Determine the [x, y] coordinate at the center of the cell enclosing the given text.  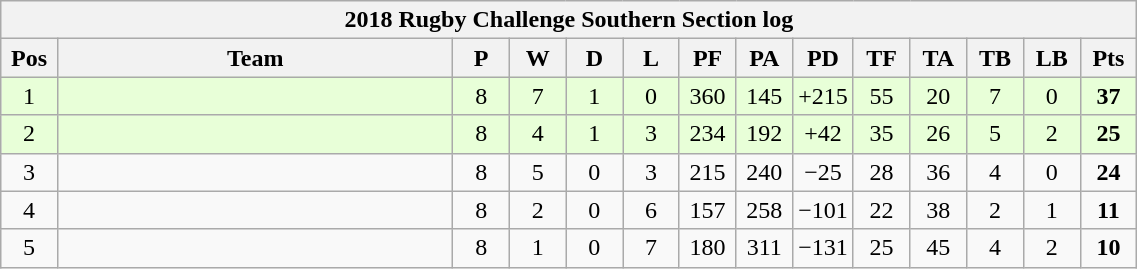
258 [764, 210]
+42 [824, 134]
180 [708, 248]
37 [1108, 96]
W [538, 58]
38 [938, 210]
11 [1108, 210]
28 [882, 172]
234 [708, 134]
TF [882, 58]
35 [882, 134]
Pts [1108, 58]
360 [708, 96]
45 [938, 248]
6 [652, 210]
192 [764, 134]
2018 Rugby Challenge Southern Section log [569, 20]
−25 [824, 172]
D [594, 58]
LB [1052, 58]
311 [764, 248]
−131 [824, 248]
36 [938, 172]
TB [996, 58]
Team [254, 58]
−101 [824, 210]
215 [708, 172]
P [482, 58]
240 [764, 172]
PF [708, 58]
157 [708, 210]
PA [764, 58]
20 [938, 96]
L [652, 58]
24 [1108, 172]
55 [882, 96]
Pos [30, 58]
22 [882, 210]
10 [1108, 248]
+215 [824, 96]
145 [764, 96]
TA [938, 58]
26 [938, 134]
PD [824, 58]
